Output the [X, Y] coordinate of the center of the cell containing the given text.  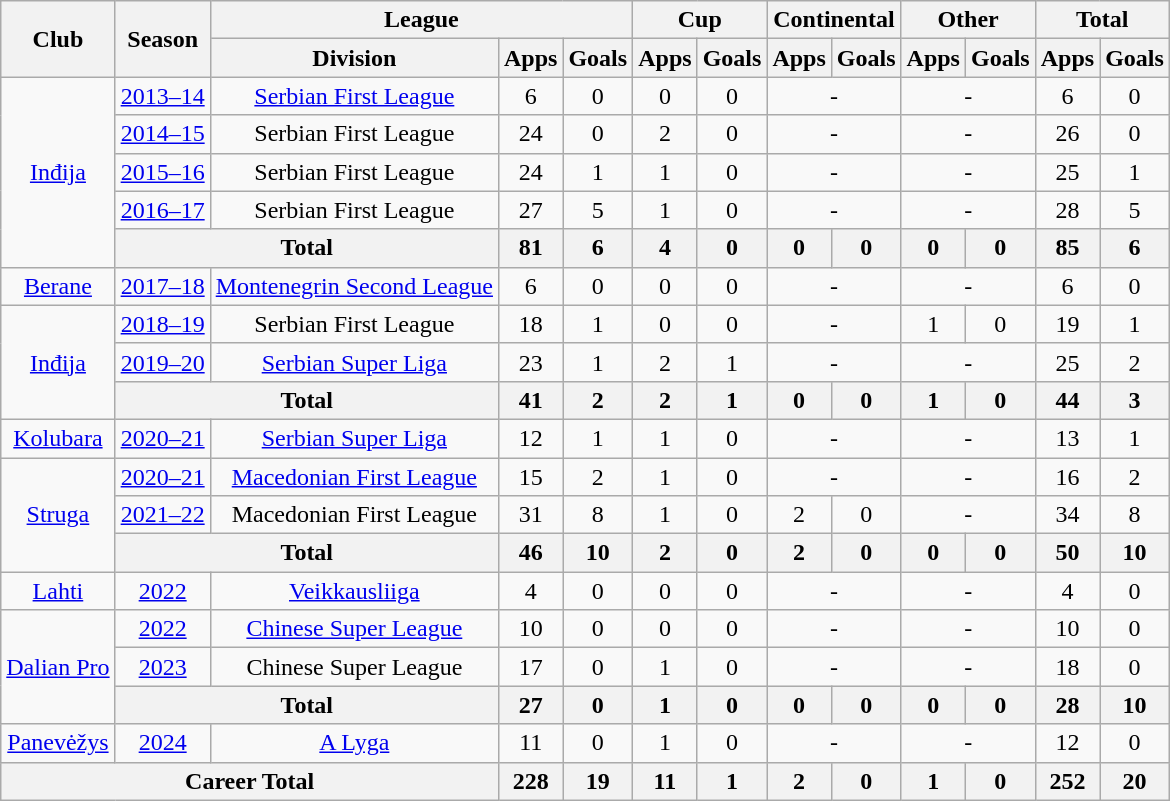
20 [1135, 781]
3 [1135, 400]
31 [530, 515]
2023 [162, 667]
17 [530, 667]
Lahti [58, 591]
Other [968, 20]
A Lyga [354, 743]
Season [162, 39]
2024 [162, 743]
2013–14 [162, 96]
2018–19 [162, 324]
44 [1067, 400]
Career Total [250, 781]
50 [1067, 553]
Montenegrin Second League [354, 286]
26 [1067, 134]
Panevėžys [58, 743]
Berane [58, 286]
Struga [58, 515]
81 [530, 248]
Continental [834, 20]
Veikkausliiga [354, 591]
41 [530, 400]
League [421, 20]
Dalian Pro [58, 667]
13 [1067, 438]
2019–20 [162, 362]
46 [530, 553]
34 [1067, 515]
2015–16 [162, 172]
Cup [700, 20]
Kolubara [58, 438]
Club [58, 39]
2021–22 [162, 515]
16 [1067, 477]
Division [354, 58]
252 [1067, 781]
2014–15 [162, 134]
2016–17 [162, 210]
15 [530, 477]
2017–18 [162, 286]
85 [1067, 248]
228 [530, 781]
23 [530, 362]
